For the text-containing cell, return its midpoint in (x, y) coordinate format. 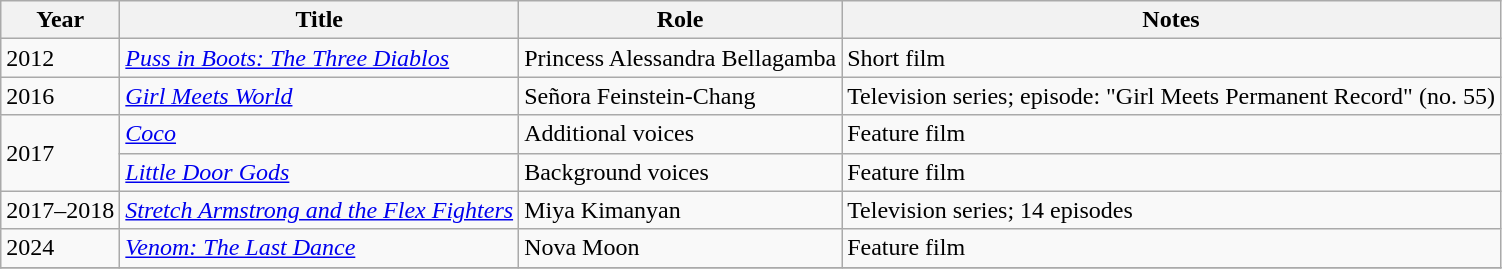
Additional voices (680, 134)
Coco (320, 134)
2016 (60, 96)
Princess Alessandra Bellagamba (680, 58)
2012 (60, 58)
Miya Kimanyan (680, 210)
Little Door Gods (320, 172)
Background voices (680, 172)
Role (680, 20)
Television series; episode: "Girl Meets Permanent Record" (no. 55) (1172, 96)
2024 (60, 248)
Television series; 14 episodes (1172, 210)
Señora Feinstein-Chang (680, 96)
Year (60, 20)
Girl Meets World (320, 96)
2017 (60, 153)
Title (320, 20)
Puss in Boots: The Three Diablos (320, 58)
Nova Moon (680, 248)
Short film (1172, 58)
Notes (1172, 20)
Venom: The Last Dance (320, 248)
Stretch Armstrong and the Flex Fighters (320, 210)
2017–2018 (60, 210)
